Capture the cell that displays the provided text and extract its (X, Y) central coordinate. 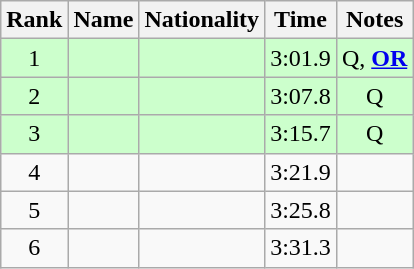
2 (34, 96)
Notes (374, 20)
1 (34, 58)
3:25.8 (301, 210)
3:07.8 (301, 96)
Q, OR (374, 58)
Name (104, 20)
6 (34, 248)
3 (34, 134)
5 (34, 210)
Time (301, 20)
3:01.9 (301, 58)
3:21.9 (301, 172)
3:15.7 (301, 134)
Nationality (202, 20)
3:31.3 (301, 248)
4 (34, 172)
Rank (34, 20)
